For the text-containing cell, return its midpoint in [X, Y] coordinate format. 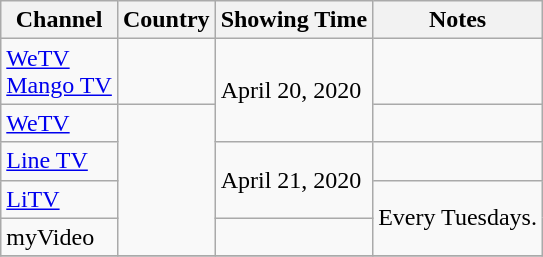
Line TV [60, 161]
myVideo [60, 237]
April 21, 2020 [294, 180]
WeTV [60, 123]
LiTV [60, 199]
Country [166, 20]
Showing Time [294, 20]
April 20, 2020 [294, 90]
Notes [458, 20]
WeTVMango TV [60, 72]
Channel [60, 20]
Every Tuesdays. [458, 218]
